Find where the given text appears and provide that cell's center as [x, y] coordinate. 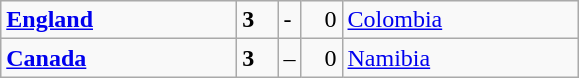
– [290, 58]
Namibia [460, 58]
England [119, 20]
Canada [119, 58]
- [290, 20]
Colombia [460, 20]
